Pinpoint the cell where the given text exists, returning its [X, Y] midpoint coordinate. 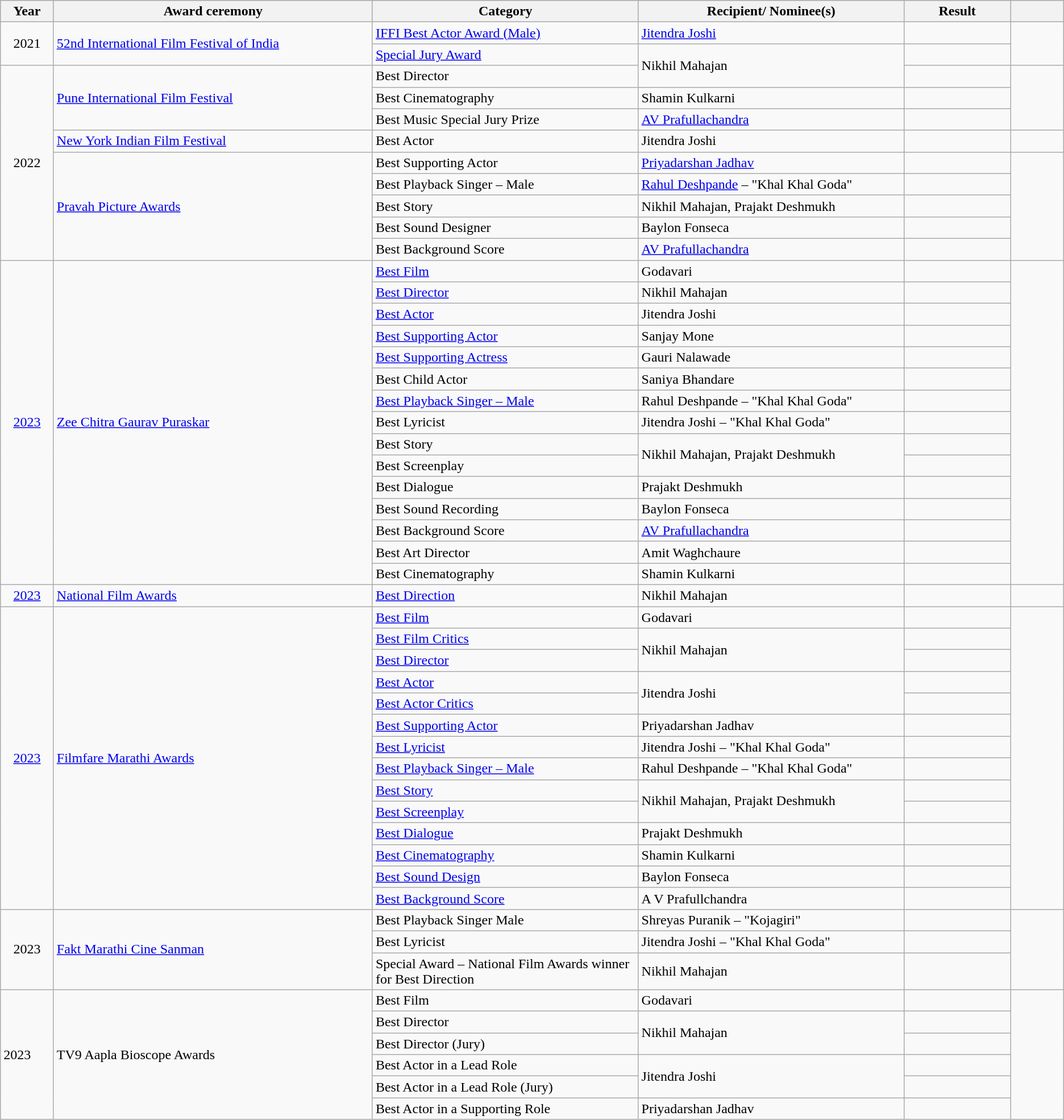
Shreyas Puranik – "Kojagiri" [771, 920]
Saniya Bhandare [771, 379]
Sanjay Mone [771, 336]
Best Art Director [505, 552]
TV9 Aapla Bioscope Awards [213, 1055]
Recipient/ Nominee(s) [771, 11]
Best Sound Design [505, 877]
IFFI Best Actor Award (Male) [505, 33]
Best Actor Critics [505, 704]
Best Sound Designer [505, 227]
Special Award – National Film Awards winner for Best Direction [505, 971]
Best Music Special Jury Prize [505, 119]
Year [27, 11]
Best Child Actor [505, 379]
Award ceremony [213, 11]
Result [957, 11]
Best Playback Singer Male [505, 920]
Best Sound Recording [505, 509]
Best Direction [505, 595]
Amit Waghchaure [771, 552]
Best Actor in a Supporting Role [505, 1109]
New York Indian Film Festival [213, 141]
Pravah Picture Awards [213, 206]
2022 [27, 163]
National Film Awards [213, 595]
Pune International Film Festival [213, 98]
Gauri Nalawade [771, 358]
2021 [27, 44]
Fakt Marathi Cine Sanman [213, 949]
Best Actor in a Lead Role [505, 1065]
52nd International Film Festival of India [213, 44]
Special Jury Award [505, 55]
Best Actor in a Lead Role (Jury) [505, 1087]
Filmfare Marathi Awards [213, 757]
Best Film Critics [505, 639]
Best Director (Jury) [505, 1044]
Zee Chitra Gaurav Puraskar [213, 423]
A V Prafullchandra [771, 898]
Category [505, 11]
Best Supporting Actress [505, 358]
